Output the [x, y] coordinate of the center of the cell containing the given text.  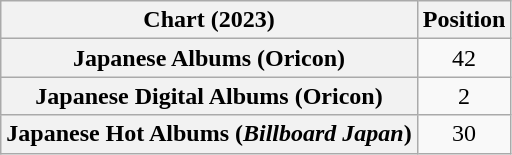
Japanese Hot Albums (Billboard Japan) [209, 134]
Japanese Albums (Oricon) [209, 58]
Chart (2023) [209, 20]
30 [464, 134]
42 [464, 58]
Japanese Digital Albums (Oricon) [209, 96]
2 [464, 96]
Position [464, 20]
